Locate the cell with the specified text and output its (X, Y) center coordinate. 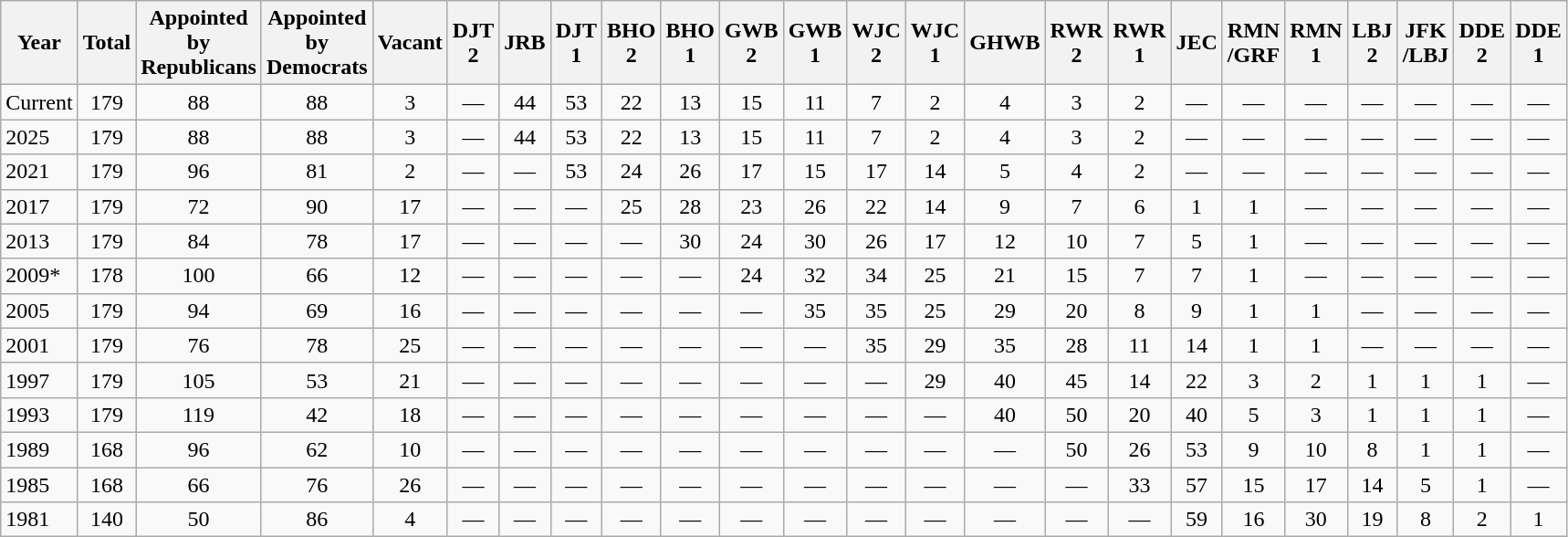
BHO2 (632, 43)
2025 (39, 137)
Vacant (410, 43)
140 (107, 520)
JEC (1197, 43)
72 (199, 206)
6 (1139, 206)
Year (39, 43)
Current (39, 102)
AppointedbyDemocrats (317, 43)
2001 (39, 345)
119 (199, 415)
2021 (39, 172)
81 (317, 172)
34 (876, 276)
WJC2 (876, 43)
19 (1373, 520)
100 (199, 276)
1997 (39, 380)
Total (107, 43)
1981 (39, 520)
RWR1 (1139, 43)
59 (1197, 520)
42 (317, 415)
DJT2 (473, 43)
1993 (39, 415)
WJC1 (935, 43)
23 (751, 206)
DJT 1 (576, 43)
62 (317, 449)
RMN1 (1316, 43)
33 (1139, 485)
JFK/LBJ (1426, 43)
84 (199, 241)
105 (199, 380)
18 (410, 415)
2017 (39, 206)
2013 (39, 241)
1985 (39, 485)
RWR2 (1077, 43)
JRB (525, 43)
45 (1077, 380)
BHO1 (690, 43)
90 (317, 206)
32 (815, 276)
57 (1197, 485)
DDE1 (1539, 43)
178 (107, 276)
RMN/GRF (1253, 43)
DDE2 (1482, 43)
GWB1 (815, 43)
2005 (39, 311)
2009* (39, 276)
86 (317, 520)
1989 (39, 449)
94 (199, 311)
LBJ2 (1373, 43)
GHWB (1005, 43)
AppointedbyRepublicans (199, 43)
69 (317, 311)
GWB2 (751, 43)
